For the text-containing cell, return its midpoint in [X, Y] coordinate format. 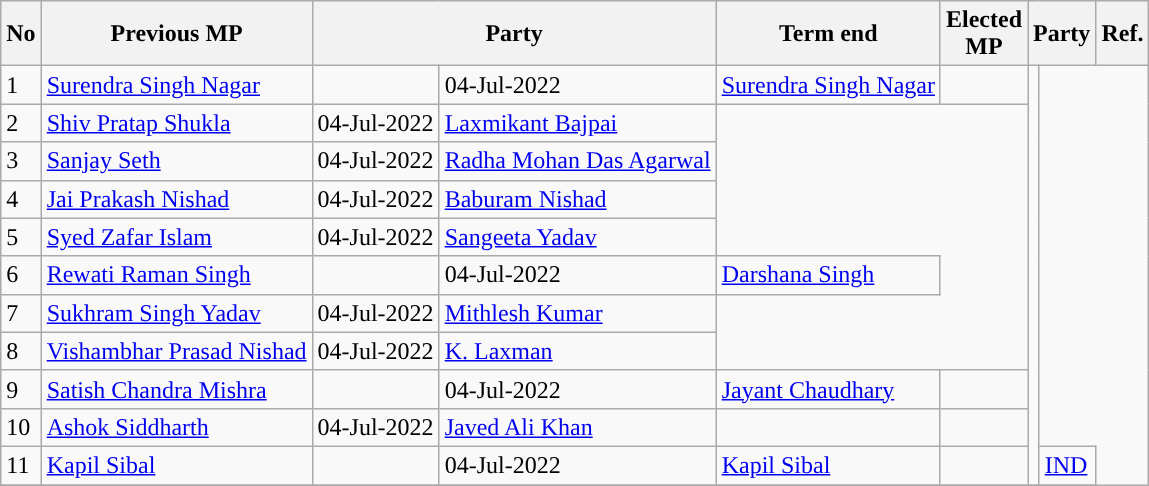
Rewati Raman Singh [176, 275]
3 [21, 161]
Ashok Siddharth [176, 427]
10 [21, 427]
Vishambhar Prasad Nishad [176, 351]
K. Laxman [578, 351]
Ref. [1122, 34]
Sukhram Singh Yadav [176, 313]
11 [21, 465]
2 [21, 123]
Laxmikant Bajpai [578, 123]
Javed Ali Khan [578, 427]
Shiv Pratap Shukla [176, 123]
IND [1068, 465]
Sanjay Seth [176, 161]
9 [21, 389]
Term end [828, 34]
Syed Zafar Islam [176, 237]
6 [21, 275]
Mithlesh Kumar [578, 313]
Elected MP [984, 34]
Previous MP [176, 34]
1 [21, 85]
4 [21, 199]
No [21, 34]
Satish Chandra Mishra [176, 389]
Jai Prakash Nishad [176, 199]
Darshana Singh [828, 275]
Radha Mohan Das Agarwal [578, 161]
7 [21, 313]
8 [21, 351]
Sangeeta Yadav [578, 237]
Baburam Nishad [578, 199]
5 [21, 237]
Jayant Chaudhary [828, 389]
